Find where the given text appears and provide that cell's center as [X, Y] coordinate. 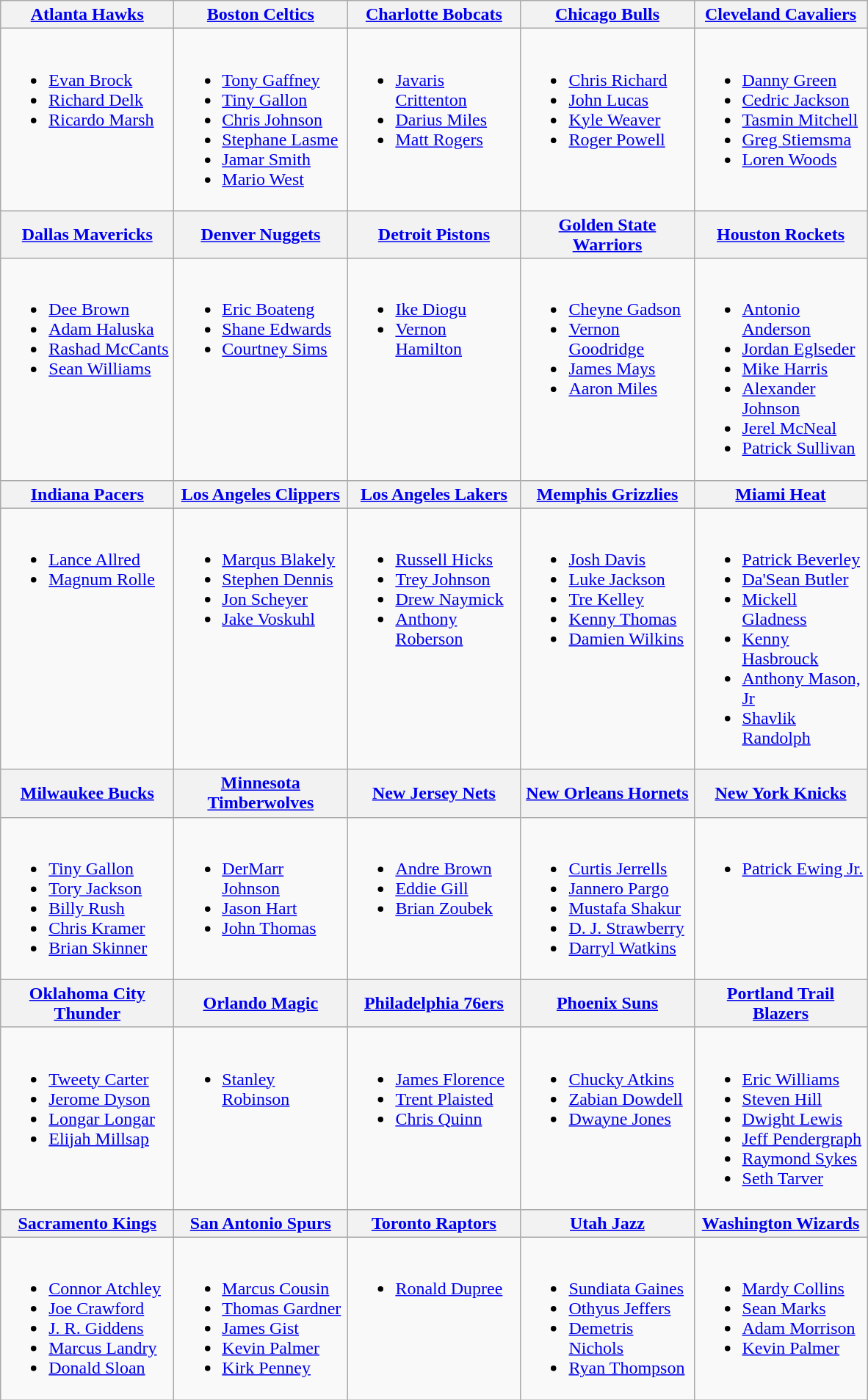
Portland Trail Blazers [781, 1003]
Dee BrownAdam HaluskaRashad McCantsSean Williams [87, 369]
Patrick BeverleyDa'Sean ButlerMickell GladnessKenny HasbrouckAnthony Mason, JrShavlik Randolph [781, 639]
Miami Heat [781, 494]
Boston Celtics [261, 15]
Milwaukee Bucks [87, 793]
Tony GaffneyTiny GallonChris JohnsonStephane LasmeJamar SmithMario West [261, 120]
Danny GreenCedric JacksonTasmin MitchellGreg StiemsmaLoren Woods [781, 120]
Patrick Ewing Jr. [781, 899]
Philadelphia 76ers [434, 1003]
Minnesota Timberwolves [261, 793]
Mardy CollinsSean MarksAdam MorrisonKevin Palmer [781, 1319]
Chris RichardJohn LucasKyle WeaverRoger Powell [607, 120]
Marcus CousinThomas GardnerJames GistKevin PalmerKirk Penney [261, 1319]
Indiana Pacers [87, 494]
Golden State Warriors [607, 235]
Utah Jazz [607, 1223]
Lance AllredMagnum Rolle [87, 639]
Detroit Pistons [434, 235]
Russell HicksTrey JohnsonDrew NaymickAnthony Roberson [434, 639]
Dallas Mavericks [87, 235]
Tiny GallonTory JacksonBilly RushChris KramerBrian Skinner [87, 899]
Washington Wizards [781, 1223]
Eric WilliamsSteven HillDwight LewisJeff PendergraphRaymond SykesSeth Tarver [781, 1118]
Javaris CrittentonDarius MilesMatt Rogers [434, 120]
Stanley Robinson [261, 1118]
DerMarr JohnsonJason HartJohn Thomas [261, 899]
Toronto Raptors [434, 1223]
Connor AtchleyJoe CrawfordJ. R. GiddensMarcus LandryDonald Sloan [87, 1319]
Los Angeles Lakers [434, 494]
Evan BrockRichard DelkRicardo Marsh [87, 120]
Josh DavisLuke JacksonTre KelleyKenny ThomasDamien Wilkins [607, 639]
Houston Rockets [781, 235]
Phoenix Suns [607, 1003]
Chucky AtkinsZabian DowdellDwayne Jones [607, 1118]
Eric BoatengShane EdwardsCourtney Sims [261, 369]
Sundiata GainesOthyus JeffersDemetris NicholsRyan Thompson [607, 1319]
Oklahoma City Thunder [87, 1003]
Andre BrownEddie GillBrian Zoubek [434, 899]
Atlanta Hawks [87, 15]
New York Knicks [781, 793]
Denver Nuggets [261, 235]
Ike DioguVernon Hamilton [434, 369]
San Antonio Spurs [261, 1223]
Curtis JerrellsJannero PargoMustafa ShakurD. J. StrawberryDarryl Watkins [607, 899]
Antonio AndersonJordan EglsederMike HarrisAlexander JohnsonJerel McNealPatrick Sullivan [781, 369]
Sacramento Kings [87, 1223]
James FlorenceTrent PlaistedChris Quinn [434, 1118]
Ronald Dupree [434, 1319]
Marqus BlakelyStephen DennisJon ScheyerJake Voskuhl [261, 639]
New Jersey Nets [434, 793]
Tweety CarterJerome DysonLongar LongarElijah Millsap [87, 1118]
Chicago Bulls [607, 15]
Cleveland Cavaliers [781, 15]
Memphis Grizzlies [607, 494]
Los Angeles Clippers [261, 494]
Orlando Magic [261, 1003]
Charlotte Bobcats [434, 15]
Cheyne GadsonVernon GoodridgeJames MaysAaron Miles [607, 369]
New Orleans Hornets [607, 793]
